Return [X, Y] of the center of cell containing provided text 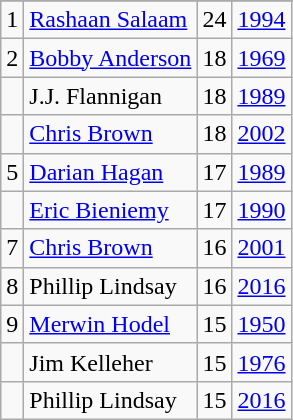
Bobby Anderson [110, 58]
1950 [262, 324]
9 [12, 324]
2 [12, 58]
1969 [262, 58]
Jim Kelleher [110, 362]
5 [12, 172]
2001 [262, 248]
1976 [262, 362]
2002 [262, 134]
1 [12, 20]
Merwin Hodel [110, 324]
Rashaan Salaam [110, 20]
Eric Bieniemy [110, 210]
24 [214, 20]
8 [12, 286]
1994 [262, 20]
7 [12, 248]
Darian Hagan [110, 172]
1990 [262, 210]
J.J. Flannigan [110, 96]
